Capture the cell that displays the provided text and extract its [x, y] central coordinate. 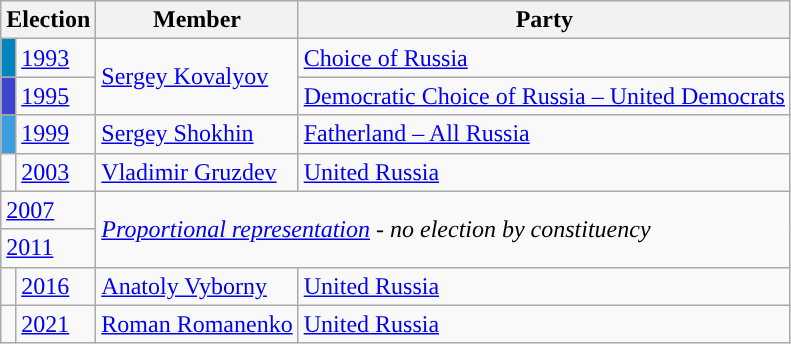
2016 [56, 286]
Sergey Shokhin [197, 134]
Roman Romanenko [197, 324]
1993 [56, 58]
Party [544, 20]
Member [197, 20]
Anatoly Vyborny [197, 286]
1995 [56, 96]
2003 [56, 172]
Proportional representation - no election by constituency [444, 229]
Vladimir Gruzdev [197, 172]
2007 [48, 210]
Democratic Choice of Russia – United Democrats [544, 96]
Fatherland – All Russia [544, 134]
2011 [48, 248]
2021 [56, 324]
Sergey Kovalyov [197, 77]
Choice of Russia [544, 58]
Election [48, 20]
1999 [56, 134]
